Return [X, Y] of the center of cell containing provided text 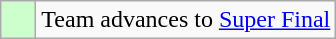
Team advances to Super Final [186, 20]
